Return [X, Y] of the center of cell containing provided text 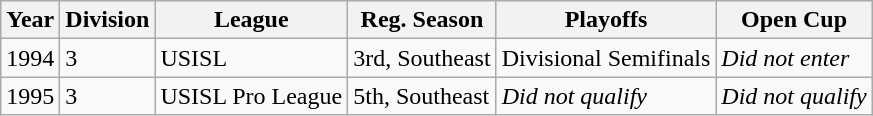
Division [108, 20]
Divisional Semifinals [606, 58]
USISL Pro League [252, 96]
Year [30, 20]
USISL [252, 58]
3rd, Southeast [422, 58]
1994 [30, 58]
Open Cup [794, 20]
Playoffs [606, 20]
1995 [30, 96]
Did not enter [794, 58]
5th, Southeast [422, 96]
Reg. Season [422, 20]
League [252, 20]
